Scan for the cell matching the given text and deliver its (X, Y) coordinate at center. 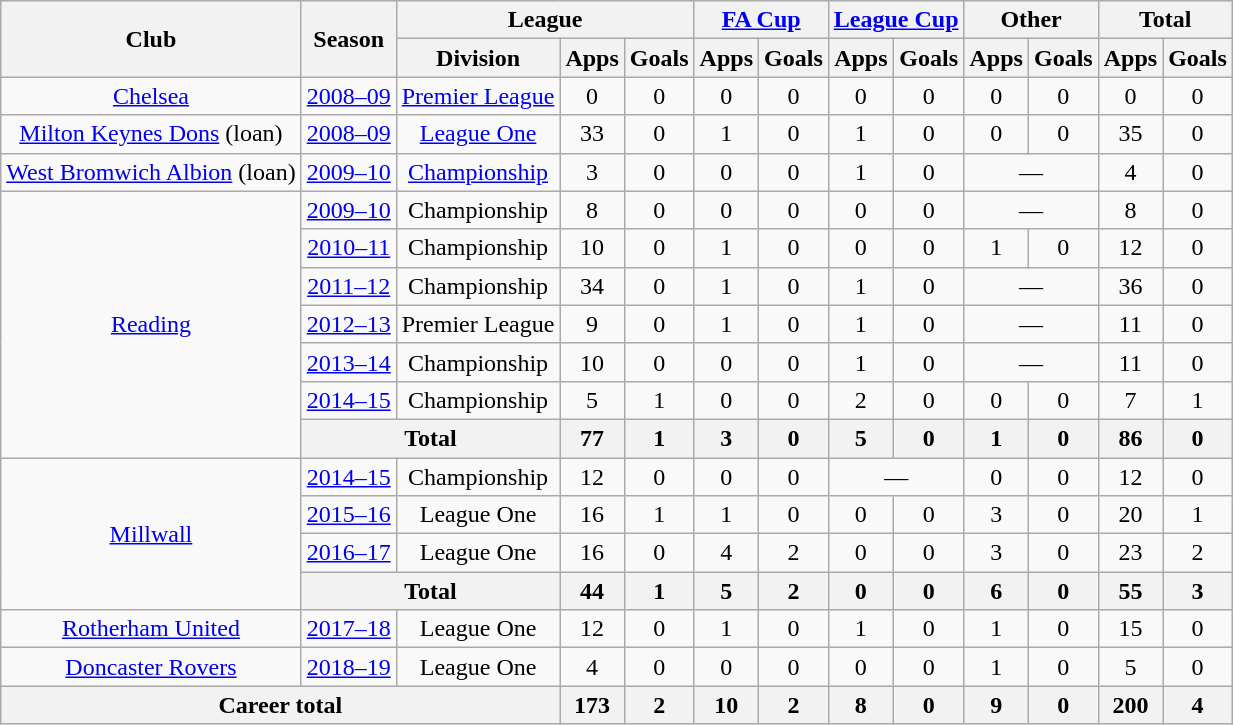
36 (1130, 286)
6 (996, 591)
44 (592, 591)
Milton Keynes Dons (loan) (151, 134)
League Cup (896, 20)
34 (592, 286)
20 (1130, 515)
Club (151, 39)
FA Cup (761, 20)
173 (592, 705)
200 (1130, 705)
Chelsea (151, 96)
Season (348, 39)
2018–19 (348, 667)
15 (1130, 629)
77 (592, 438)
2010–11 (348, 248)
2015–16 (348, 515)
86 (1130, 438)
2017–18 (348, 629)
Division (478, 58)
Other (1031, 20)
35 (1130, 134)
7 (1130, 400)
2011–12 (348, 286)
2016–17 (348, 553)
Doncaster Rovers (151, 667)
West Bromwich Albion (loan) (151, 172)
Millwall (151, 534)
Rotherham United (151, 629)
23 (1130, 553)
33 (592, 134)
55 (1130, 591)
League (545, 20)
Reading (151, 324)
2013–14 (348, 362)
2012–13 (348, 324)
Career total (280, 705)
